Detect which cell encompasses the target text, then output its [X, Y] center coordinate. 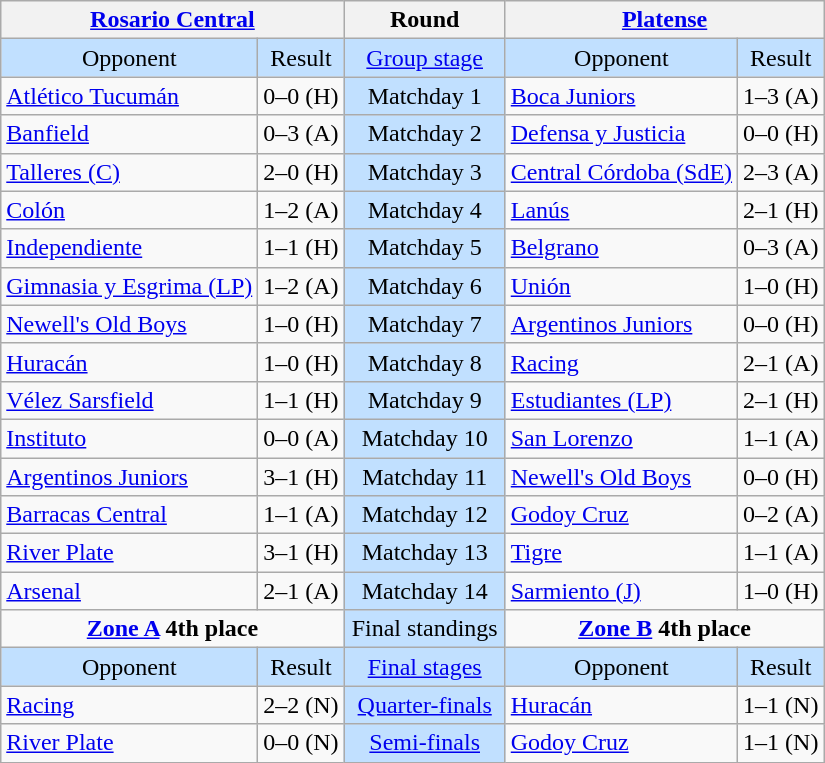
Matchday 8 [424, 362]
0–0 (A) [301, 438]
Semi-finals [424, 743]
Quarter-finals [424, 705]
0–0 (N) [301, 743]
Belgrano [621, 248]
Round [424, 20]
Matchday 14 [424, 591]
Gimnasia y Esgrima (LP) [130, 286]
Barracas Central [130, 515]
1–3 (A) [781, 96]
Group stage [424, 58]
Talleres (C) [130, 172]
Matchday 12 [424, 515]
San Lorenzo [621, 438]
Matchday 6 [424, 286]
Vélez Sarsfield [130, 400]
Platense [664, 20]
Matchday 1 [424, 96]
Banfield [130, 134]
Sarmiento (J) [621, 591]
Arsenal [130, 591]
Matchday 4 [424, 210]
Instituto [130, 438]
Matchday 2 [424, 134]
Matchday 7 [424, 324]
Zone B 4th place [664, 629]
0–2 (A) [781, 515]
Tigre [621, 553]
Defensa y Justicia [621, 134]
2–2 (N) [301, 705]
Final stages [424, 667]
Matchday 3 [424, 172]
Boca Juniors [621, 96]
Zone A 4th place [172, 629]
Rosario Central [172, 20]
2–3 (A) [781, 172]
Matchday 5 [424, 248]
Matchday 13 [424, 553]
Colón [130, 210]
2–0 (H) [301, 172]
Central Córdoba (SdE) [621, 172]
Matchday 10 [424, 438]
Estudiantes (LP) [621, 400]
Independiente [130, 248]
Atlético Tucumán [130, 96]
Matchday 9 [424, 400]
Final standings [424, 629]
Unión [621, 286]
Lanús [621, 210]
Matchday 11 [424, 477]
